Scan for the cell matching the given text and deliver its (x, y) coordinate at center. 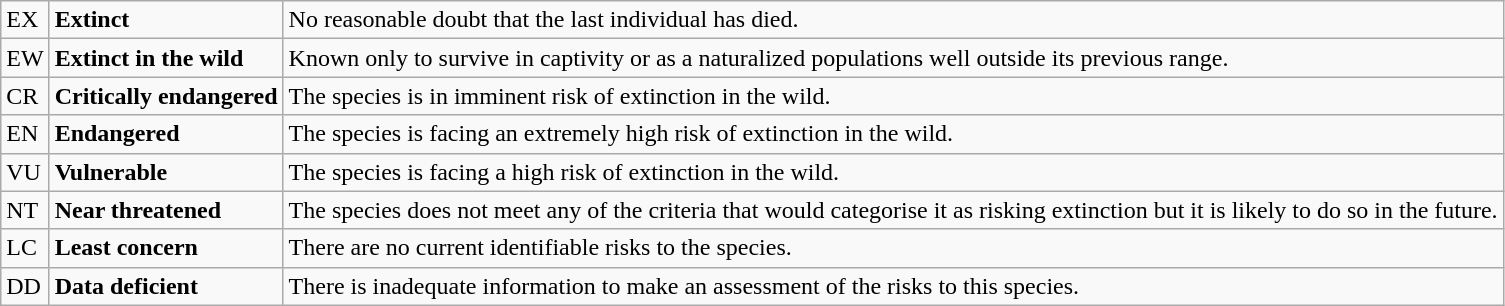
EN (25, 134)
DD (25, 286)
Endangered (166, 134)
NT (25, 210)
Data deficient (166, 286)
Least concern (166, 248)
LC (25, 248)
The species is in imminent risk of extinction in the wild. (893, 96)
VU (25, 172)
Extinct in the wild (166, 58)
The species does not meet any of the criteria that would categorise it as risking extinction but it is likely to do so in the future. (893, 210)
Extinct (166, 20)
No reasonable doubt that the last individual has died. (893, 20)
The species is facing a high risk of extinction in the wild. (893, 172)
The species is facing an extremely high risk of extinction in the wild. (893, 134)
Vulnerable (166, 172)
EX (25, 20)
EW (25, 58)
Near threatened (166, 210)
CR (25, 96)
Known only to survive in captivity or as a naturalized populations well outside its previous range. (893, 58)
Critically endangered (166, 96)
There are no current identifiable risks to the species. (893, 248)
There is inadequate information to make an assessment of the risks to this species. (893, 286)
